Provide the (X, Y) coordinate of the cell's center where the given text is located.  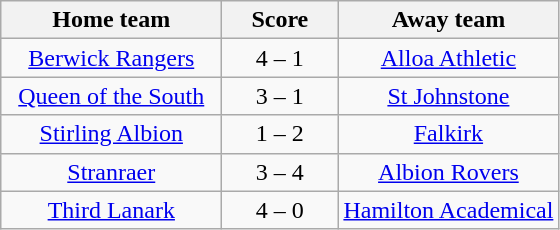
4 – 0 (280, 210)
Stirling Albion (112, 134)
Falkirk (448, 134)
3 – 4 (280, 172)
Score (280, 20)
Queen of the South (112, 96)
3 – 1 (280, 96)
Stranraer (112, 172)
Hamilton Academical (448, 210)
Home team (112, 20)
Berwick Rangers (112, 58)
4 – 1 (280, 58)
St Johnstone (448, 96)
Away team (448, 20)
1 – 2 (280, 134)
Alloa Athletic (448, 58)
Albion Rovers (448, 172)
Third Lanark (112, 210)
